Find where the given text appears and provide that cell's center as [x, y] coordinate. 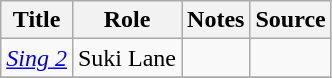
Role [126, 20]
Suki Lane [126, 58]
Source [290, 20]
Sing 2 [37, 58]
Title [37, 20]
Notes [216, 20]
